Output the [X, Y] coordinate of the center of the cell containing the given text.  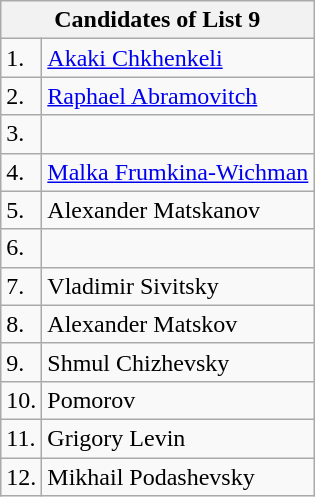
Shmul Chizhevsky [178, 362]
3. [22, 134]
Akaki Chkhenkeli [178, 58]
6. [22, 248]
11. [22, 438]
9. [22, 362]
Grigory Levin [178, 438]
Pomorov [178, 400]
Candidates of List 9 [158, 20]
7. [22, 286]
10. [22, 400]
Vladimir Sivitsky [178, 286]
Malka Frumkina-Wichman [178, 172]
Alexander Matskov [178, 324]
4. [22, 172]
8. [22, 324]
Mikhail Podashevsky [178, 477]
1. [22, 58]
Raphael Abramovitch [178, 96]
2. [22, 96]
5. [22, 210]
Alexander Matskanov [178, 210]
12. [22, 477]
